Output the (x, y) coordinate of the center of the cell containing the given text.  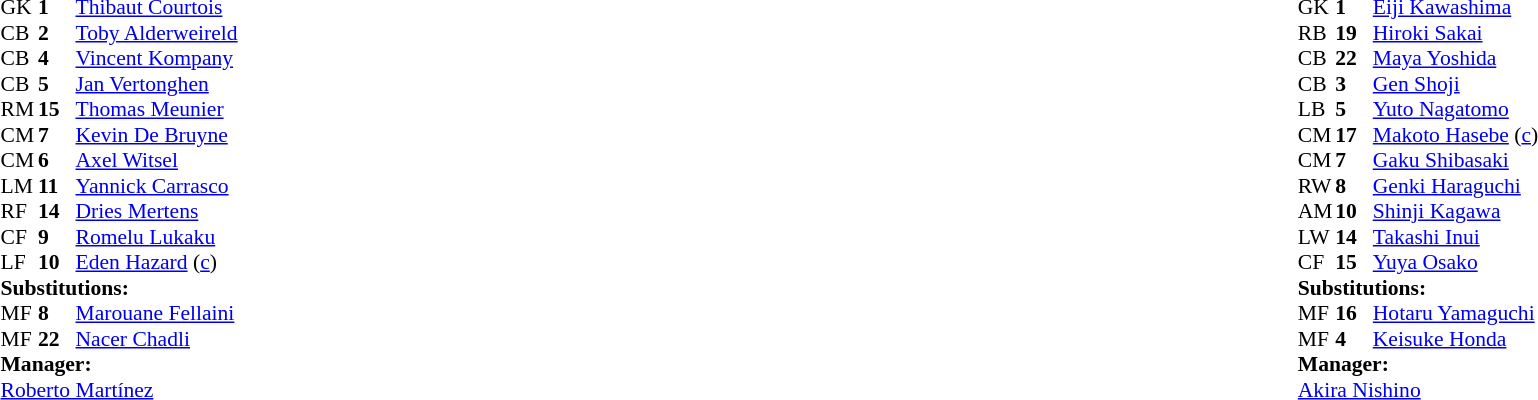
Yannick Carrasco (157, 186)
6 (57, 161)
Maya Yoshida (1456, 59)
Takashi Inui (1456, 237)
17 (1354, 135)
LF (19, 263)
Yuya Osako (1456, 263)
Keisuke Honda (1456, 339)
Genki Haraguchi (1456, 186)
Gaku Shibasaki (1456, 161)
RF (19, 211)
Thomas Meunier (157, 109)
Yuto Nagatomo (1456, 109)
LW (1317, 237)
Marouane Fellaini (157, 313)
RB (1317, 33)
LB (1317, 109)
RM (19, 109)
9 (57, 237)
Vincent Kompany (157, 59)
Makoto Hasebe (c) (1456, 135)
2 (57, 33)
Hotaru Yamaguchi (1456, 313)
Toby Alderweireld (157, 33)
Kevin De Bruyne (157, 135)
Dries Mertens (157, 211)
19 (1354, 33)
Jan Vertonghen (157, 84)
Axel Witsel (157, 161)
11 (57, 186)
Romelu Lukaku (157, 237)
Hiroki Sakai (1456, 33)
LM (19, 186)
Nacer Chadli (157, 339)
3 (1354, 84)
Shinji Kagawa (1456, 211)
RW (1317, 186)
Eden Hazard (c) (157, 263)
16 (1354, 313)
Gen Shoji (1456, 84)
AM (1317, 211)
